Determine the (X, Y) coordinate at the center of the cell enclosing the given text.  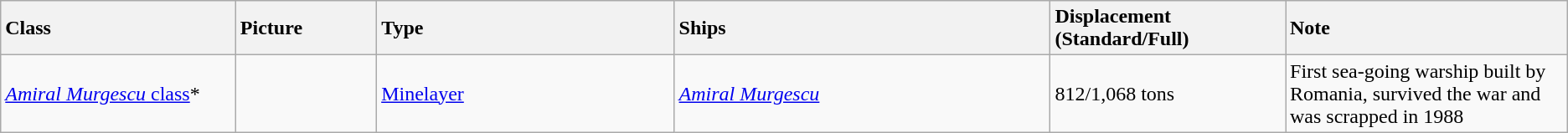
Picture (306, 28)
Minelayer (526, 94)
Displacement (Standard/Full) (1168, 28)
Amiral Murgescu class* (119, 94)
Ships (863, 28)
812/1,068 tons (1168, 94)
Class (119, 28)
Amiral Murgescu (863, 94)
First sea-going warship built by Romania, survived the war and was scrapped in 1988 (1426, 94)
Note (1426, 28)
Type (526, 28)
